Return the [X, Y] coordinate for the center point of the cell that contains the specified text.  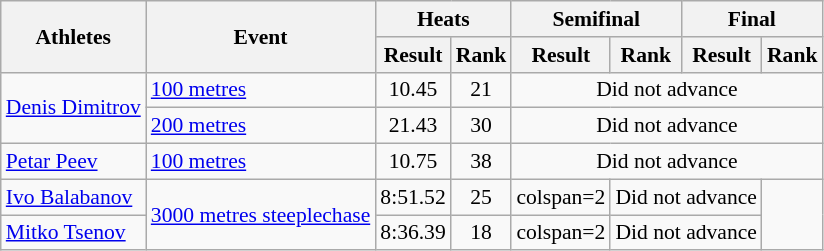
8:36.39 [412, 233]
Petar Peev [74, 162]
Semifinal [596, 19]
Denis Dimitrov [74, 108]
Mitko Tsenov [74, 233]
3000 metres steeplechase [261, 214]
Event [261, 36]
25 [482, 197]
Ivo Balabanov [74, 197]
21 [482, 90]
10.75 [412, 162]
18 [482, 233]
200 metres [261, 126]
21.43 [412, 126]
8:51.52 [412, 197]
Heats [443, 19]
30 [482, 126]
Final [752, 19]
Athletes [74, 36]
38 [482, 162]
10.45 [412, 90]
